Extract the (x, y) coordinate from the center of the cell holding the provided text.  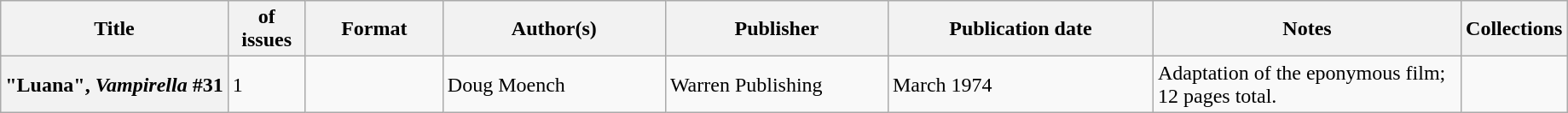
Collections (1514, 29)
Notes (1306, 29)
Doug Moench (554, 84)
Author(s) (554, 29)
Adaptation of the eponymous film; 12 pages total. (1306, 84)
Warren Publishing (776, 84)
1 (266, 84)
Title (114, 29)
Publication date (1020, 29)
"Luana", Vampirella #31 (114, 84)
Format (373, 29)
Publisher (776, 29)
of issues (266, 29)
March 1974 (1020, 84)
